Pinpoint the cell where the given text exists, returning its [x, y] midpoint coordinate. 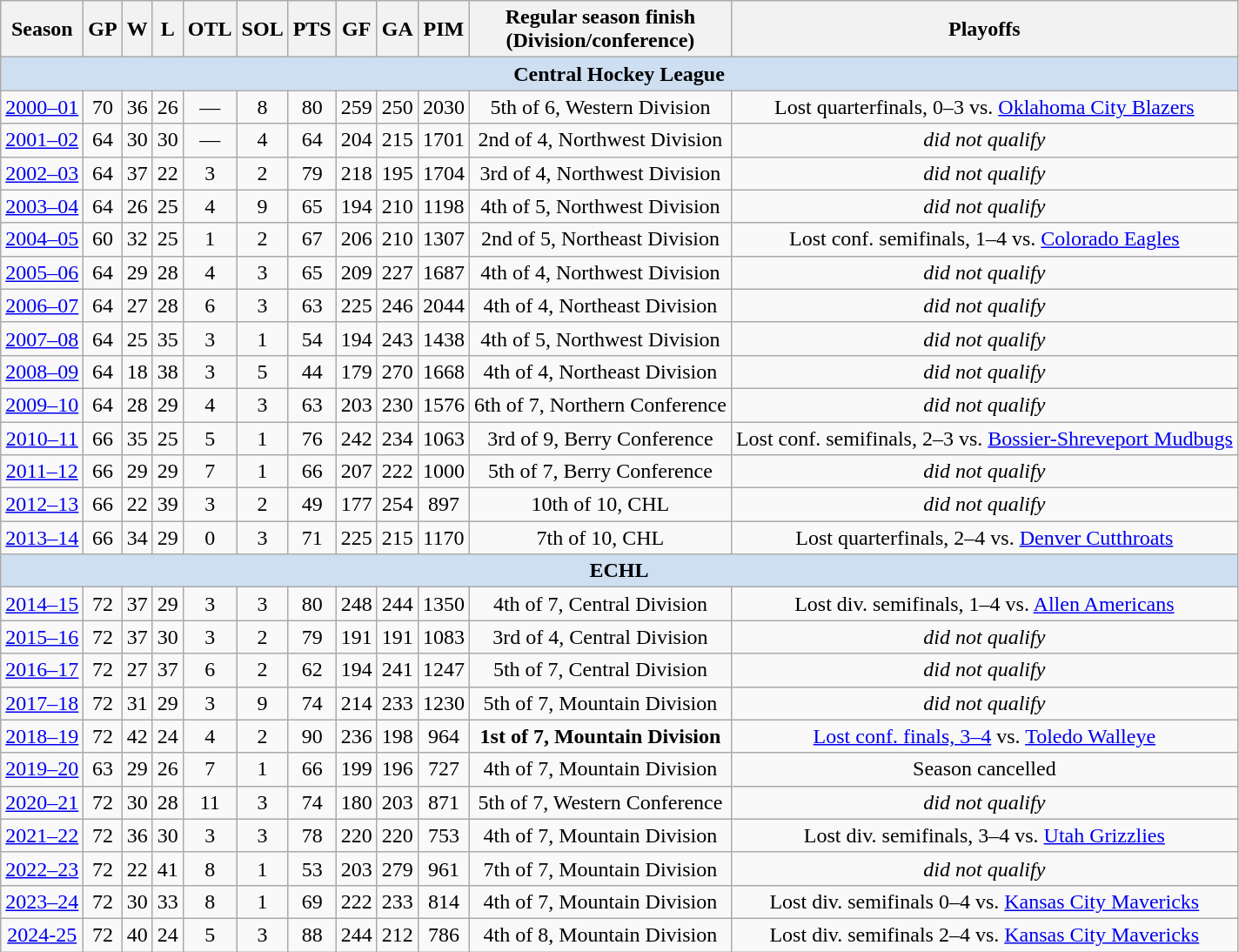
2030 [444, 107]
5th of 7, Berry Conference [600, 472]
PIM [444, 30]
241 [397, 670]
207 [357, 472]
1st of 7, Mountain Division [600, 736]
62 [311, 670]
179 [357, 372]
GA [397, 30]
248 [357, 604]
Lost conf. semifinals, 2–3 vs. Bossier-Shreveport Mudbugs [984, 438]
Lost div. semifinals, 1–4 vs. Allen Americans [984, 604]
53 [311, 868]
1701 [444, 140]
OTL [210, 30]
198 [397, 736]
2023–24 [42, 902]
71 [311, 538]
0 [210, 538]
70 [103, 107]
2005–06 [42, 272]
69 [311, 902]
204 [357, 140]
Central Hockey League [619, 74]
1083 [444, 637]
1247 [444, 670]
2016–17 [42, 670]
2015–16 [42, 637]
964 [444, 736]
196 [397, 769]
250 [397, 107]
2018–19 [42, 736]
2008–09 [42, 372]
2009–10 [42, 405]
2002–03 [42, 173]
33 [167, 902]
GF [357, 30]
31 [137, 703]
78 [311, 835]
GP [103, 30]
2022–23 [42, 868]
32 [137, 239]
218 [357, 173]
236 [357, 736]
753 [444, 835]
42 [137, 736]
234 [397, 438]
2017–18 [42, 703]
2007–08 [42, 339]
212 [397, 935]
Regular season finish(Division/conference) [600, 30]
3rd of 4, Northwest Division [600, 173]
242 [357, 438]
2011–12 [42, 472]
76 [311, 438]
814 [444, 902]
195 [397, 173]
5th of 6, Western Division [600, 107]
Season [42, 30]
41 [167, 868]
40 [137, 935]
2004–05 [42, 239]
2012–13 [42, 505]
279 [397, 868]
227 [397, 272]
Lost div. semifinals, 3–4 vs. Utah Grizzlies [984, 835]
206 [357, 239]
180 [357, 802]
727 [444, 769]
5th of 7, Mountain Division [600, 703]
2001–02 [42, 140]
3rd of 9, Berry Conference [600, 438]
2000–01 [42, 107]
2010–11 [42, 438]
1350 [444, 604]
4th of 8, Mountain Division [600, 935]
786 [444, 935]
Playoffs [984, 30]
2nd of 4, Northwest Division [600, 140]
Season cancelled [984, 769]
54 [311, 339]
2019–20 [42, 769]
246 [397, 305]
2024-25 [42, 935]
L [167, 30]
Lost conf. finals, 3–4 vs. Toledo Walleye [984, 736]
1230 [444, 703]
961 [444, 868]
2006–07 [42, 305]
6th of 7, Northern Conference [600, 405]
67 [311, 239]
1687 [444, 272]
4th of 4, Northwest Division [600, 272]
1576 [444, 405]
7th of 7, Mountain Division [600, 868]
60 [103, 239]
1438 [444, 339]
2003–04 [42, 206]
38 [167, 372]
18 [137, 372]
1668 [444, 372]
ECHL [619, 571]
177 [357, 505]
2014–15 [42, 604]
209 [357, 272]
5th of 7, Central Division [600, 670]
Lost div. semifinals 2–4 vs. Kansas City Mavericks [984, 935]
1000 [444, 472]
214 [357, 703]
90 [311, 736]
4th of 7, Central Division [600, 604]
199 [357, 769]
10th of 10, CHL [600, 505]
2044 [444, 305]
230 [397, 405]
SOL [263, 30]
44 [311, 372]
1170 [444, 538]
2nd of 5, Northeast Division [600, 239]
W [137, 30]
34 [137, 538]
88 [311, 935]
243 [397, 339]
3rd of 4, Central Division [600, 637]
PTS [311, 30]
1704 [444, 173]
1063 [444, 438]
2021–22 [42, 835]
254 [397, 505]
Lost quarterfinals, 0–3 vs. Oklahoma City Blazers [984, 107]
2020–21 [42, 802]
2013–14 [42, 538]
Lost conf. semifinals, 1–4 vs. Colorado Eagles [984, 239]
39 [167, 505]
5th of 7, Western Conference [600, 802]
897 [444, 505]
1198 [444, 206]
49 [311, 505]
1307 [444, 239]
259 [357, 107]
Lost quarterfinals, 2–4 vs. Denver Cutthroats [984, 538]
270 [397, 372]
Lost div. semifinals 0–4 vs. Kansas City Mavericks [984, 902]
7th of 10, CHL [600, 538]
11 [210, 802]
871 [444, 802]
